Output the [x, y] coordinate of the center of the cell containing the given text.  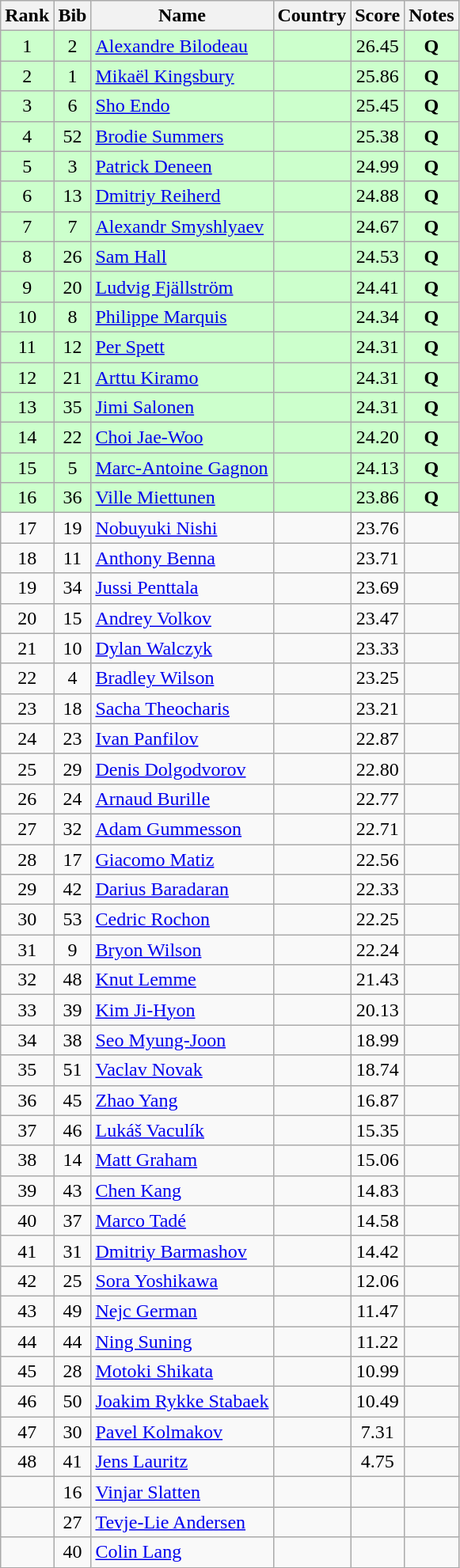
Lukáš Vaculík [182, 1130]
23.69 [378, 588]
Arnaud Burille [182, 799]
25.86 [378, 76]
15.06 [378, 1160]
Notes [431, 16]
50 [73, 1402]
Nejc German [182, 1311]
Denis Dolgodvorov [182, 769]
24.41 [378, 287]
Jimi Salonen [182, 408]
Cedric Rochon [182, 920]
4.75 [378, 1462]
24.20 [378, 438]
Knut Lemme [182, 980]
22.33 [378, 890]
22.71 [378, 829]
Sora Yoshikawa [182, 1281]
Per Spett [182, 347]
Colin Lang [182, 1552]
Nobuyuki Nishi [182, 528]
Ning Suning [182, 1342]
Anthony Benna [182, 558]
Dylan Walczyk [182, 648]
Marco Tadé [182, 1221]
23.33 [378, 648]
Alexandr Smyshlyaev [182, 226]
Motoki Shikata [182, 1372]
Sam Hall [182, 256]
22.25 [378, 920]
Joakim Rykke Stabaek [182, 1402]
Rank [27, 16]
Score [378, 16]
Bryon Wilson [182, 950]
Dmitriy Reiherd [182, 196]
Pavel Kolmakov [182, 1432]
Giacomo Matiz [182, 859]
53 [73, 920]
Philippe Marquis [182, 317]
Darius Baradaran [182, 890]
Andrey Volkov [182, 618]
14.42 [378, 1251]
23.25 [378, 678]
16.87 [378, 1100]
23.47 [378, 618]
23.86 [378, 498]
24.67 [378, 226]
Bradley Wilson [182, 678]
52 [73, 136]
22.24 [378, 950]
22.56 [378, 859]
33 [27, 1010]
47 [27, 1432]
Country [312, 16]
Mikaël Kingsbury [182, 76]
22.87 [378, 738]
20.13 [378, 1010]
22.77 [378, 799]
Zhao Yang [182, 1100]
18.74 [378, 1070]
Vinjar Slatten [182, 1492]
Name [182, 16]
18.99 [378, 1040]
23.76 [378, 528]
Sho Endo [182, 106]
10.99 [378, 1372]
Kim Ji-Hyon [182, 1010]
7.31 [378, 1432]
49 [73, 1311]
Ivan Panfilov [182, 738]
24.53 [378, 256]
Tevje-Lie Andersen [182, 1522]
24.88 [378, 196]
23.21 [378, 708]
Matt Graham [182, 1160]
Ville Miettunen [182, 498]
25.45 [378, 106]
11.22 [378, 1342]
Brodie Summers [182, 136]
11.47 [378, 1311]
Alexandre Bilodeau [182, 46]
Choi Jae-Woo [182, 438]
10.49 [378, 1402]
26.45 [378, 46]
22.80 [378, 769]
12.06 [378, 1281]
Dmitriy Barmashov [182, 1251]
Marc-Antoine Gagnon [182, 468]
Jussi Penttala [182, 588]
14.58 [378, 1221]
Seo Myung-Joon [182, 1040]
Vaclav Novak [182, 1070]
24.13 [378, 468]
21.43 [378, 980]
23.71 [378, 558]
24.34 [378, 317]
14.83 [378, 1190]
24.99 [378, 166]
Jens Lauritz [182, 1462]
Adam Gummesson [182, 829]
Ludvig Fjällström [182, 287]
Arttu Kiramo [182, 378]
51 [73, 1070]
Sacha Theocharis [182, 708]
Chen Kang [182, 1190]
25.38 [378, 136]
Patrick Deneen [182, 166]
Bib [73, 16]
15.35 [378, 1130]
